Find where the given text appears and provide that cell's center as [X, Y] coordinate. 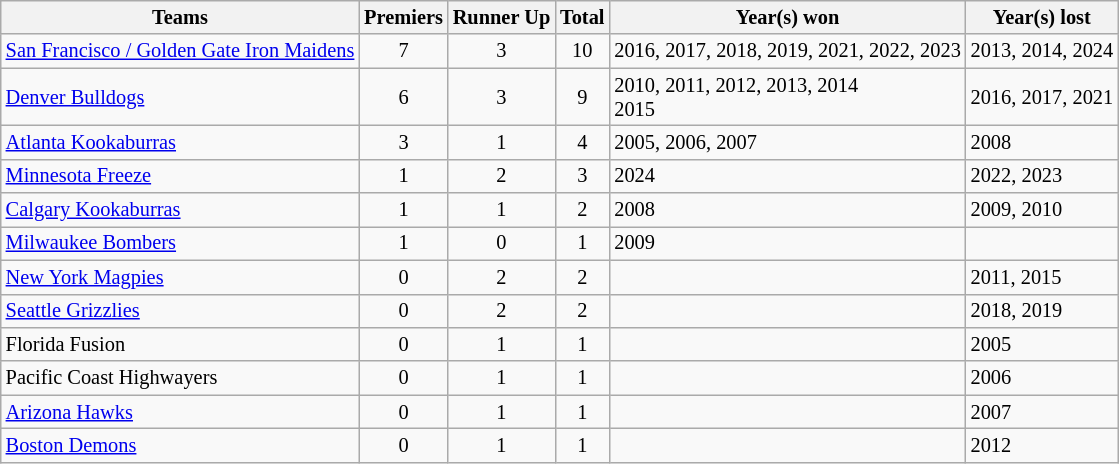
Year(s) won [787, 17]
2018, 2019 [1042, 311]
7 [404, 51]
2022, 2023 [1042, 176]
2024 [787, 176]
Florida Fusion [180, 344]
2011, 2015 [1042, 277]
Denver Bulldogs [180, 97]
Arizona Hawks [180, 412]
2013, 2014, 2024 [1042, 51]
10 [582, 51]
Teams [180, 17]
2009, 2010 [1042, 210]
9 [582, 97]
2009 [787, 243]
Seattle Grizzlies [180, 311]
Premiers [404, 17]
2016, 2017, 2021 [1042, 97]
Atlanta Kookaburras [180, 142]
2007 [1042, 412]
2005, 2006, 2007 [787, 142]
Pacific Coast Highwayers [180, 378]
2005 [1042, 344]
Total [582, 17]
2006 [1042, 378]
2016, 2017, 2018, 2019, 2021, 2022, 2023 [787, 51]
Calgary Kookaburras [180, 210]
New York Magpies [180, 277]
Minnesota Freeze [180, 176]
Boston Demons [180, 445]
6 [404, 97]
2010, 2011, 2012, 2013, 20142015 [787, 97]
Runner Up [502, 17]
San Francisco / Golden Gate Iron Maidens [180, 51]
2012 [1042, 445]
Year(s) lost [1042, 17]
4 [582, 142]
Milwaukee Bombers [180, 243]
